Search for the cell housing the specified text and yield its (X, Y) center coordinate. 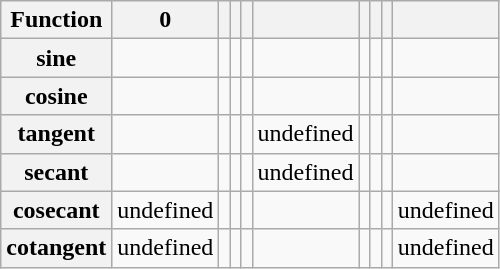
cosine (56, 96)
secant (56, 172)
tangent (56, 134)
Function (56, 20)
cosecant (56, 210)
0 (166, 20)
cotangent (56, 248)
sine (56, 58)
